Capture the cell that displays the provided text and extract its (X, Y) central coordinate. 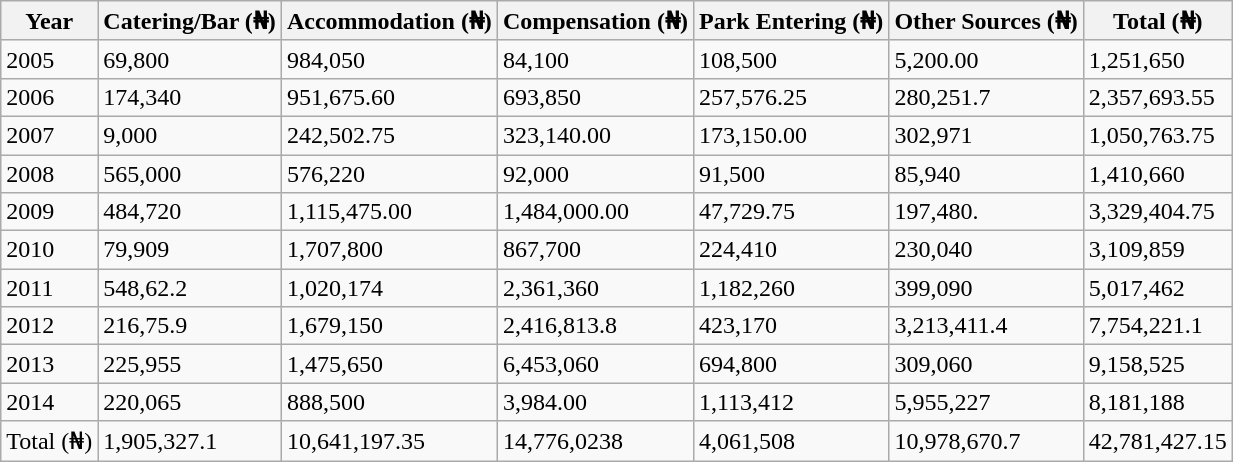
85,940 (986, 173)
220,065 (190, 402)
1,905,327.1 (190, 441)
867,700 (595, 250)
484,720 (190, 212)
2014 (50, 402)
309,060 (986, 364)
1,050,763.75 (1158, 135)
951,675.60 (389, 97)
242,502.75 (389, 135)
1,484,000.00 (595, 212)
69,800 (190, 59)
Other Sources (₦) (986, 21)
3,109,859 (1158, 250)
8,181,188 (1158, 402)
173,150.00 (790, 135)
302,971 (986, 135)
79,909 (190, 250)
9,000 (190, 135)
2,361,360 (595, 288)
693,850 (595, 97)
216,75.9 (190, 326)
1,475,650 (389, 364)
92,000 (595, 173)
576,220 (389, 173)
548,62.2 (190, 288)
3,329,404.75 (1158, 212)
423,170 (790, 326)
5,200.00 (986, 59)
2,416,813.8 (595, 326)
2007 (50, 135)
280,251.7 (986, 97)
3,213,411.4 (986, 326)
47,729.75 (790, 212)
Accommodation (₦) (389, 21)
197,480. (986, 212)
1,707,800 (389, 250)
2,357,693.55 (1158, 97)
6,453,060 (595, 364)
2010 (50, 250)
174,340 (190, 97)
1,251,650 (1158, 59)
1,679,150 (389, 326)
14,776,0238 (595, 441)
Year (50, 21)
399,090 (986, 288)
257,576.25 (790, 97)
Park Entering (₦) (790, 21)
9,158,525 (1158, 364)
7,754,221.1 (1158, 326)
888,500 (389, 402)
42,781,427.15 (1158, 441)
565,000 (190, 173)
1,182,260 (790, 288)
91,500 (790, 173)
2006 (50, 97)
Catering/Bar (₦) (190, 21)
224,410 (790, 250)
2011 (50, 288)
3,984.00 (595, 402)
2008 (50, 173)
Compensation (₦) (595, 21)
1,115,475.00 (389, 212)
2013 (50, 364)
1,410,660 (1158, 173)
225,955 (190, 364)
108,500 (790, 59)
1,113,412 (790, 402)
984,050 (389, 59)
230,040 (986, 250)
2012 (50, 326)
5,017,462 (1158, 288)
84,100 (595, 59)
10,641,197.35 (389, 441)
4,061,508 (790, 441)
2005 (50, 59)
1,020,174 (389, 288)
694,800 (790, 364)
10,978,670.7 (986, 441)
2009 (50, 212)
5,955,227 (986, 402)
323,140.00 (595, 135)
